Return (x, y) of the center of cell containing provided text 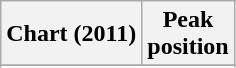
Chart (2011) (72, 34)
Peak position (188, 34)
